Provide the [x, y] coordinate of the cell's center where the given text is located.  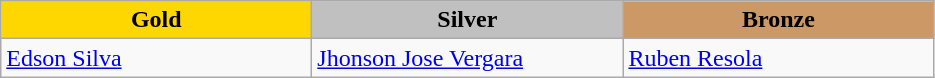
Ruben Resola [778, 58]
Silver [468, 20]
Bronze [778, 20]
Edson Silva [156, 58]
Jhonson Jose Vergara [468, 58]
Gold [156, 20]
